Scan for the cell matching the given text and deliver its (X, Y) coordinate at center. 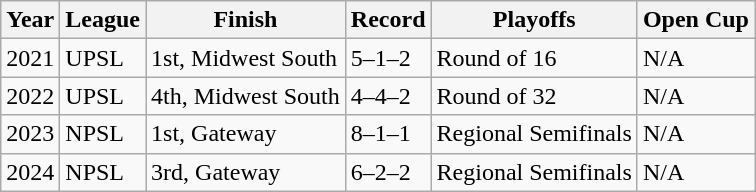
Year (30, 20)
4–4–2 (388, 96)
5–1–2 (388, 58)
Open Cup (696, 20)
League (103, 20)
Round of 32 (534, 96)
1st, Gateway (246, 134)
Round of 16 (534, 58)
8–1–1 (388, 134)
6–2–2 (388, 172)
4th, Midwest South (246, 96)
Finish (246, 20)
Playoffs (534, 20)
Record (388, 20)
1st, Midwest South (246, 58)
2022 (30, 96)
2024 (30, 172)
2023 (30, 134)
2021 (30, 58)
3rd, Gateway (246, 172)
